Identify which cell holds the provided text, then report its (x, y) central coordinate. 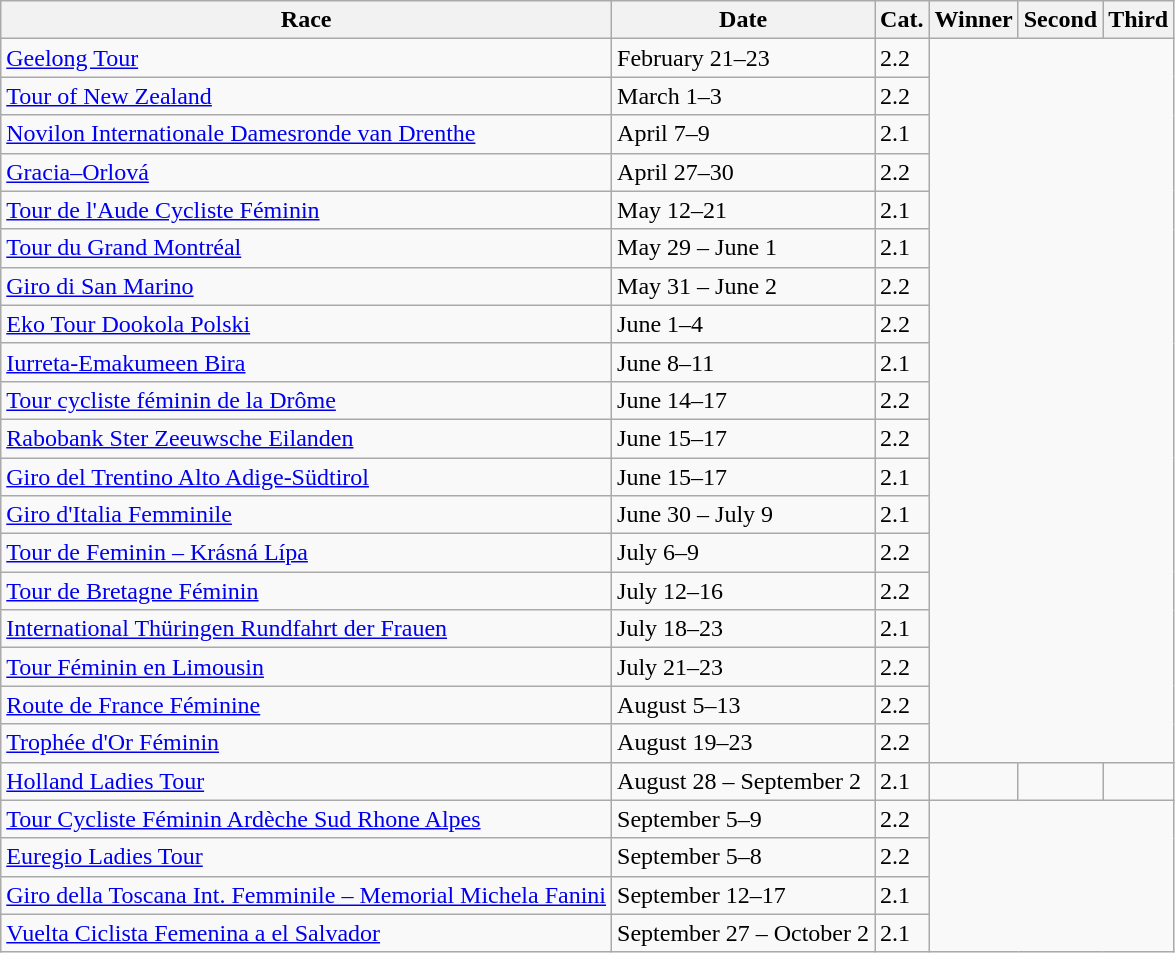
Date (744, 20)
Gracia–Orlová (306, 172)
September 5–8 (744, 857)
Iurreta-Emakumeen Bira (306, 362)
April 7–9 (744, 134)
July 18–23 (744, 629)
Winner (974, 20)
Tour de Feminin – Krásná Lípa (306, 553)
March 1–3 (744, 96)
Geelong Tour (306, 58)
September 27 – October 2 (744, 933)
Cat. (902, 20)
Eko Tour Dookola Polski (306, 324)
Tour Cycliste Féminin Ardèche Sud Rhone Alpes (306, 819)
September 12–17 (744, 895)
Rabobank Ster Zeeuwsche Eilanden (306, 438)
June 8–11 (744, 362)
August 19–23 (744, 743)
Tour of New Zealand (306, 96)
Second (1060, 20)
May 12–21 (744, 210)
Novilon Internationale Damesronde van Drenthe (306, 134)
June 1–4 (744, 324)
Race (306, 20)
Giro della Toscana Int. Femminile – Memorial Michela Fanini (306, 895)
Third (1138, 20)
April 27–30 (744, 172)
May 31 – June 2 (744, 286)
International Thüringen Rundfahrt der Frauen (306, 629)
Tour de Bretagne Féminin (306, 591)
July 12–16 (744, 591)
Holland Ladies Tour (306, 781)
August 28 – September 2 (744, 781)
Tour cycliste féminin de la Drôme (306, 400)
Vuelta Ciclista Femenina a el Salvador (306, 933)
Giro d'Italia Femminile (306, 515)
July 6–9 (744, 553)
Giro di San Marino (306, 286)
May 29 – June 1 (744, 248)
February 21–23 (744, 58)
September 5–9 (744, 819)
Route de France Féminine (306, 705)
June 14–17 (744, 400)
August 5–13 (744, 705)
June 30 – July 9 (744, 515)
Tour de l'Aude Cycliste Féminin (306, 210)
Euregio Ladies Tour (306, 857)
Tour Féminin en Limousin (306, 667)
July 21–23 (744, 667)
Giro del Trentino Alto Adige-Südtirol (306, 477)
Trophée d'Or Féminin (306, 743)
Tour du Grand Montréal (306, 248)
